Pinpoint the cell where the given text exists, returning its (X, Y) midpoint coordinate. 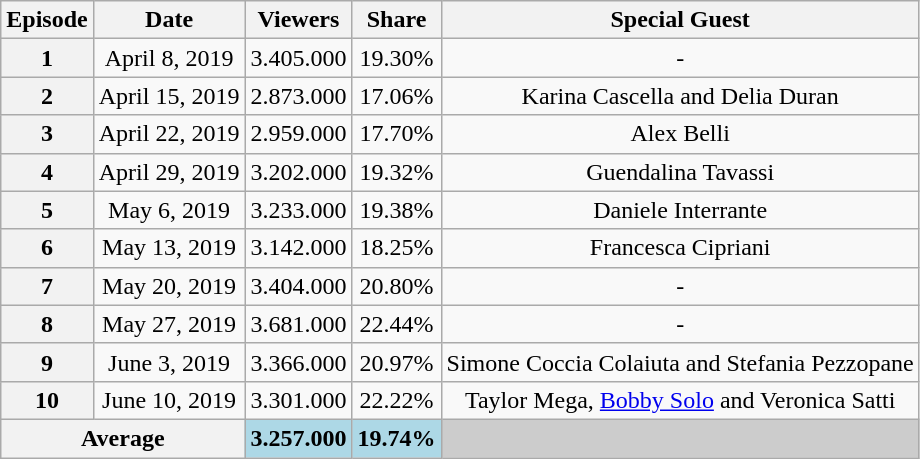
Daniele Interrante (680, 210)
22.44% (396, 324)
June 3, 2019 (169, 362)
Guendalina Tavassi (680, 172)
June 10, 2019 (169, 400)
3.405.000 (298, 58)
Simone Coccia Colaiuta and Stefania Pezzopane (680, 362)
6 (47, 248)
22.22% (396, 400)
May 6, 2019 (169, 210)
3.366.000 (298, 362)
3.202.000 (298, 172)
19.74% (396, 438)
17.06% (396, 96)
7 (47, 286)
Taylor Mega, Bobby Solo and Veronica Satti (680, 400)
1 (47, 58)
18.25% (396, 248)
20.80% (396, 286)
Viewers (298, 20)
Francesca Cipriani (680, 248)
3.301.000 (298, 400)
Episode (47, 20)
17.70% (396, 134)
May 20, 2019 (169, 286)
19.38% (396, 210)
3.142.000 (298, 248)
5 (47, 210)
8 (47, 324)
Share (396, 20)
3.257.000 (298, 438)
2 (47, 96)
Karina Cascella and Delia Duran (680, 96)
Special Guest (680, 20)
19.30% (396, 58)
May 13, 2019 (169, 248)
3.681.000 (298, 324)
April 22, 2019 (169, 134)
3.233.000 (298, 210)
Average (123, 438)
May 27, 2019 (169, 324)
10 (47, 400)
9 (47, 362)
Date (169, 20)
April 8, 2019 (169, 58)
3 (47, 134)
4 (47, 172)
2.873.000 (298, 96)
20.97% (396, 362)
April 15, 2019 (169, 96)
3.404.000 (298, 286)
2.959.000 (298, 134)
Alex Belli (680, 134)
19.32% (396, 172)
April 29, 2019 (169, 172)
